Provide the [X, Y] coordinate of the cell's center where the given text is located.  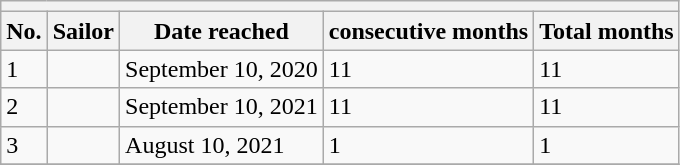
consecutive months [428, 31]
No. [24, 31]
Total months [607, 31]
September 10, 2020 [222, 69]
September 10, 2021 [222, 107]
August 10, 2021 [222, 145]
Date reached [222, 31]
Sailor [83, 31]
3 [24, 145]
2 [24, 107]
